Detect which cell encompasses the target text, then output its [x, y] center coordinate. 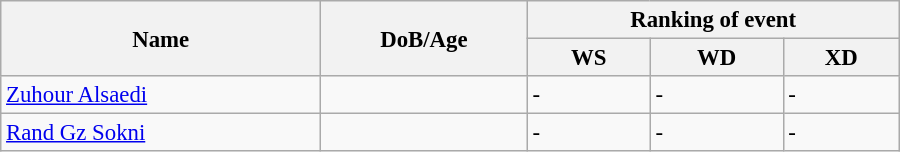
XD [841, 58]
Name [161, 38]
WD [716, 58]
Rand Gz Sokni [161, 133]
Zuhour Alsaedi [161, 95]
DoB/Age [424, 38]
WS [588, 58]
Ranking of event [713, 20]
